Output the [x, y] coordinate of the center of the cell containing the given text.  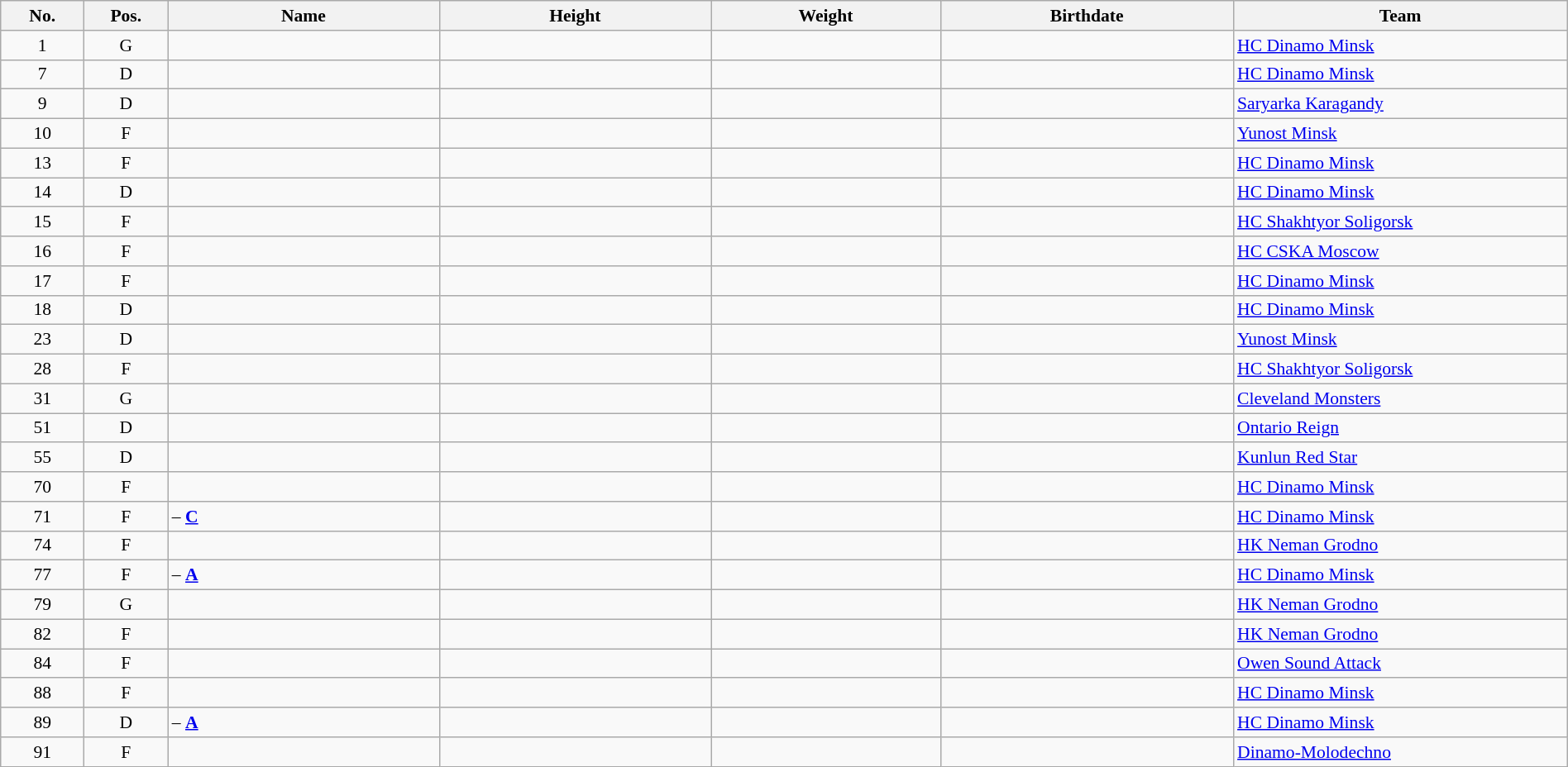
13 [43, 163]
74 [43, 545]
55 [43, 458]
Birthdate [1087, 16]
84 [43, 664]
Cleveland Monsters [1400, 398]
51 [43, 428]
1 [43, 45]
HC CSKA Moscow [1400, 251]
77 [43, 575]
16 [43, 251]
31 [43, 398]
Pos. [126, 16]
Owen Sound Attack [1400, 664]
91 [43, 752]
– C [304, 517]
7 [43, 74]
71 [43, 517]
79 [43, 605]
Weight [826, 16]
88 [43, 693]
17 [43, 281]
70 [43, 487]
89 [43, 722]
No. [43, 16]
Ontario Reign [1400, 428]
Dinamo-Molodechno [1400, 752]
10 [43, 134]
18 [43, 310]
28 [43, 369]
Team [1400, 16]
Kunlun Red Star [1400, 458]
82 [43, 634]
Height [575, 16]
Name [304, 16]
15 [43, 222]
14 [43, 193]
Saryarka Karagandy [1400, 104]
9 [43, 104]
23 [43, 340]
